Provide the (X, Y) coordinate of the cell's center where the given text is located.  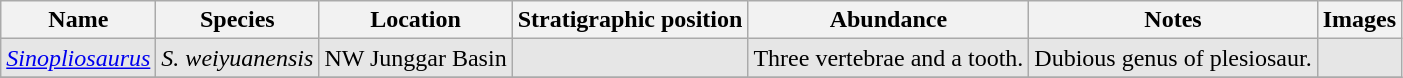
NW Junggar Basin (416, 58)
Location (416, 20)
Sinopliosaurus (78, 58)
Stratigraphic position (630, 20)
S. weiyuanensis (238, 58)
Images (1359, 20)
Three vertebrae and a tooth. (888, 58)
Abundance (888, 20)
Dubious genus of plesiosaur. (1173, 58)
Species (238, 20)
Name (78, 20)
Notes (1173, 20)
